Return the [x, y] coordinate for the center point of the cell that contains the specified text.  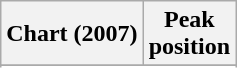
Peakposition [189, 34]
Chart (2007) [72, 34]
